Extract the (x, y) coordinate from the center of the cell holding the provided text.  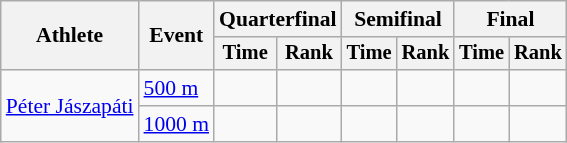
Quarterfinal (278, 19)
500 m (176, 88)
1000 m (176, 124)
Final (510, 19)
Péter Jászapáti (70, 106)
Semifinal (398, 19)
Event (176, 36)
Athlete (70, 36)
